Identify which cell holds the provided text, then report its [x, y] central coordinate. 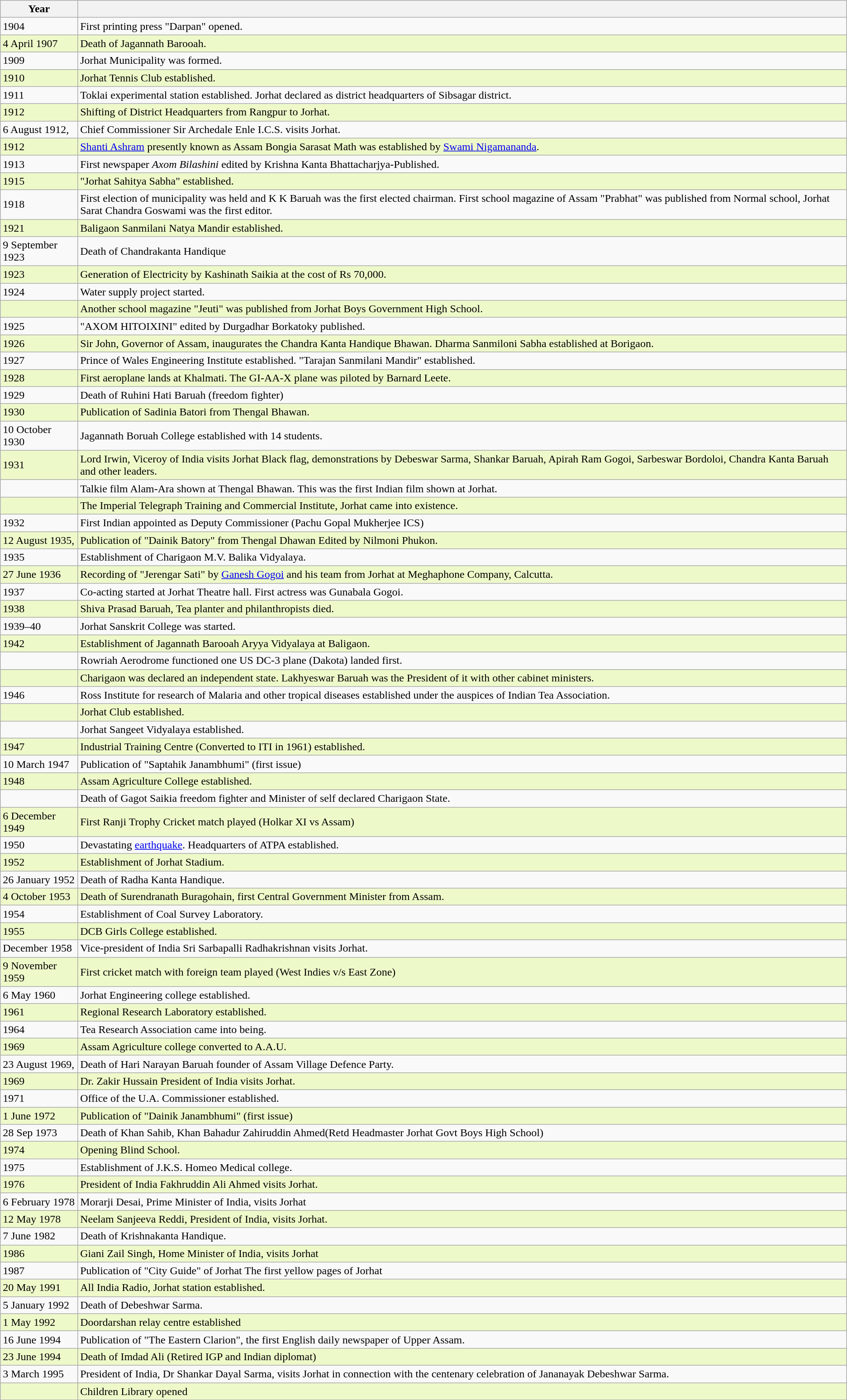
1952 [39, 862]
9 November 1959 [39, 972]
Establishment of Charigaon M.V. Balika Vidyalaya. [462, 557]
1931 [39, 465]
Establishment of J.K.S. Homeo Medical college. [462, 1167]
Assam Agriculture college converted to A.A.U. [462, 1047]
First newspaper Axom Bilashini edited by Krishna Kanta Bhattacharjya-Published. [462, 164]
23 August 1969, [39, 1064]
Shiva Prasad Baruah, Tea planter and philanthropists died. [462, 609]
1930 [39, 412]
28 Sep 1973 [39, 1133]
1955 [39, 931]
Chief Commissioner Sir Archedale Enle I.C.S. visits Jorhat. [462, 129]
Industrial Training Centre (Converted to ITI in 1961) established. [462, 747]
1915 [39, 181]
Devastating earthquake. Headquarters of ATPA established. [462, 845]
Giani Zail Singh, Home Minister of India, visits Jorhat [462, 1253]
Death of Debeshwar Sarma. [462, 1305]
All India Radio, Jorhat station established. [462, 1288]
Death of Hari Narayan Baruah founder of Assam Village Defence Party. [462, 1064]
10 October 1930 [39, 435]
1935 [39, 557]
Jorhat Tennis Club established. [462, 78]
1913 [39, 164]
3 March 1995 [39, 1374]
Prince of Wales Engineering Institute established. "Tarajan Sanmilani Mandir" established. [462, 361]
Co-acting started at Jorhat Theatre hall. First actress was Gunabala Gogoi. [462, 592]
Death of Chandrakanta Handique [462, 252]
Morarji Desai, Prime Minister of India, visits Jorhat [462, 1202]
Jorhat Club established. [462, 712]
President of India Fakhruddin Ali Ahmed visits Jorhat. [462, 1185]
Death of Jagannath Barooah. [462, 43]
Publication of "Saptahik Janambhumi" (first issue) [462, 764]
12 August 1935, [39, 540]
The Imperial Telegraph Training and Commercial Institute, Jorhat came into existence. [462, 505]
Sir John, Governor of Assam, inaugurates the Chandra Kanta Handique Bhawan. Dharma Sanmiloni Sabha established at Borigaon. [462, 343]
Jagannath Boruah College established with 14 students. [462, 435]
DCB Girls College established. [462, 931]
23 June 1994 [39, 1357]
Recording of "Jerengar Sati" by Ganesh Gogoi and his team from Jorhat at Meghaphone Company, Calcutta. [462, 575]
Dr. Zakir Hussain President of India visits Jorhat. [462, 1081]
1950 [39, 845]
1937 [39, 592]
16 June 1994 [39, 1339]
Death of Radha Kanta Handique. [462, 880]
12 May 1978 [39, 1219]
Death of Krishnakanta Handique. [462, 1236]
1947 [39, 747]
Opening Blind School. [462, 1150]
1954 [39, 914]
5 January 1992 [39, 1305]
1987 [39, 1271]
Establishment of Coal Survey Laboratory. [462, 914]
1948 [39, 781]
1938 [39, 609]
1932 [39, 523]
Death of Khan Sahib, Khan Bahadur Zahiruddin Ahmed(Retd Headmaster Jorhat Govt Boys High School) [462, 1133]
Jorhat Sanskrit College was started. [462, 626]
Death of Imdad Ali (Retired IGP and Indian diplomat) [462, 1357]
4 April 1907 [39, 43]
Rowriah Aerodrome functioned one US DC-3 plane (Dakota) landed first. [462, 661]
"Jorhat Sahitya Sabha" established. [462, 181]
1925 [39, 326]
First printing press "Darpan" opened. [462, 26]
1928 [39, 378]
1927 [39, 361]
Neelam Sanjeeva Reddi, President of India, visits Jorhat. [462, 1219]
Assam Agriculture College established. [462, 781]
Publication of Sadinia Batori from Thengal Bhawan. [462, 412]
"AXOM HITOIXINI" edited by Durgadhar Borkatoky published. [462, 326]
Talkie film Alam-Ara shown at Thengal Bhawan. This was the first Indian film shown at Jorhat. [462, 488]
Death of Gagot Saikia freedom fighter and Minister of self declared Charigaon State. [462, 798]
Baligaon Sanmilani Natya Mandir established. [462, 228]
6 December 1949 [39, 822]
1929 [39, 395]
First aeroplane lands at Khalmati. The GI-AA-X plane was piloted by Barnard Leete. [462, 378]
1924 [39, 292]
20 May 1991 [39, 1288]
1910 [39, 78]
Office of the U.A. Commissioner established. [462, 1098]
1923 [39, 275]
Publication of "City Guide" of Jorhat The first yellow pages of Jorhat [462, 1271]
1975 [39, 1167]
1976 [39, 1185]
Shanti Ashram presently known as Assam Bongia Sarasat Math was established by Swami Nigamananda. [462, 147]
Establishment of Jagannath Barooah Aryya Vidyalaya at Baligaon. [462, 643]
1986 [39, 1253]
27 June 1936 [39, 575]
Generation of Electricity by Kashinath Saikia at the cost of Rs 70,000. [462, 275]
6 August 1912, [39, 129]
1974 [39, 1150]
1926 [39, 343]
Publication of "The Eastern Clarion", the first English daily newspaper of Upper Assam. [462, 1339]
1904 [39, 26]
1942 [39, 643]
1909 [39, 61]
Doordarshan relay centre established [462, 1322]
26 January 1952 [39, 880]
Regional Research Laboratory established. [462, 1012]
1939–40 [39, 626]
Water supply project started. [462, 292]
1946 [39, 695]
1918 [39, 205]
4 October 1953 [39, 897]
Establishment of Jorhat Stadium. [462, 862]
9 September 1923 [39, 252]
First cricket match with foreign team played (West Indies v/s East Zone) [462, 972]
7 June 1982 [39, 1236]
Jorhat Engineering college established. [462, 995]
1921 [39, 228]
1961 [39, 1012]
Toklai experimental station established. Jorhat declared as district headquarters of Sibsagar district. [462, 95]
1 May 1992 [39, 1322]
6 May 1960 [39, 995]
1 June 1972 [39, 1115]
Shifting of District Headquarters from Rangpur to Jorhat. [462, 112]
December 1958 [39, 948]
Jorhat Municipality was formed. [462, 61]
6 February 1978 [39, 1202]
Children Library opened [462, 1391]
1911 [39, 95]
Charigaon was declared an independent state. Lakhyeswar Baruah was the President of it with other cabinet ministers. [462, 678]
10 March 1947 [39, 764]
Another school magazine "Jeuti" was published from Jorhat Boys Government High School. [462, 309]
Vice-president of India Sri Sarbapalli Radhakrishnan visits Jorhat. [462, 948]
Year [39, 9]
Ross Institute for research of Malaria and other tropical diseases established under the auspices of Indian Tea Association. [462, 695]
Tea Research Association came into being. [462, 1029]
Publication of "Dainik Janambhumi" (first issue) [462, 1115]
Death of Ruhini Hati Baruah (freedom fighter) [462, 395]
1964 [39, 1029]
Publication of "Dainik Batory" from Thengal Dhawan Edited by Nilmoni Phukon. [462, 540]
First Indian appointed as Deputy Commissioner (Pachu Gopal Mukherjee ICS) [462, 523]
1971 [39, 1098]
Death of Surendranath Buragohain, first Central Government Minister from Assam. [462, 897]
First Ranji Trophy Cricket match played (Holkar XI vs Assam) [462, 822]
Jorhat Sangeet Vidyalaya established. [462, 729]
President of India, Dr Shankar Dayal Sarma, visits Jorhat in connection with the centenary celebration of Jananayak Debeshwar Sarma. [462, 1374]
